For the text-containing cell, return its midpoint in (x, y) coordinate format. 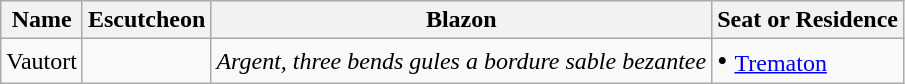
Blazon (462, 20)
Name (42, 20)
Escutcheon (146, 20)
Seat or Residence (808, 20)
Vautort (42, 61)
• Trematon (808, 61)
Argent, three bends gules a bordure sable bezantee (462, 61)
